Detect which cell encompasses the target text, then output its [X, Y] center coordinate. 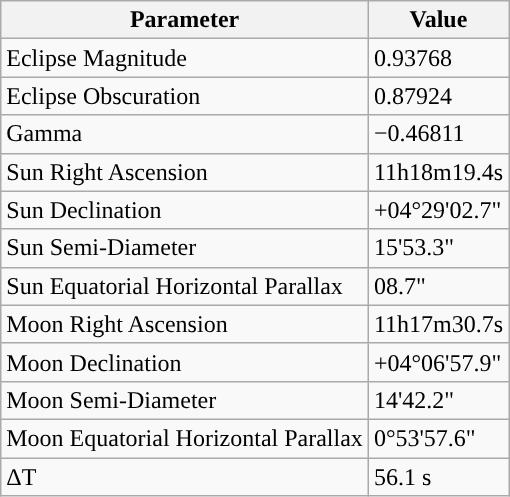
Value [438, 20]
Parameter [185, 20]
Moon Equatorial Horizontal Parallax [185, 438]
0.87924 [438, 96]
+04°06'57.9" [438, 362]
11h18m19.4s [438, 172]
Moon Right Ascension [185, 324]
ΔT [185, 477]
Eclipse Magnitude [185, 58]
Gamma [185, 134]
56.1 s [438, 477]
15'53.3" [438, 248]
Sun Right Ascension [185, 172]
08.7" [438, 286]
+04°29'02.7" [438, 210]
−0.46811 [438, 134]
0.93768 [438, 58]
14'42.2" [438, 400]
Sun Semi-Diameter [185, 248]
Moon Semi-Diameter [185, 400]
Sun Equatorial Horizontal Parallax [185, 286]
Sun Declination [185, 210]
11h17m30.7s [438, 324]
0°53'57.6" [438, 438]
Eclipse Obscuration [185, 96]
Moon Declination [185, 362]
